Find where the given text appears and provide that cell's center as [x, y] coordinate. 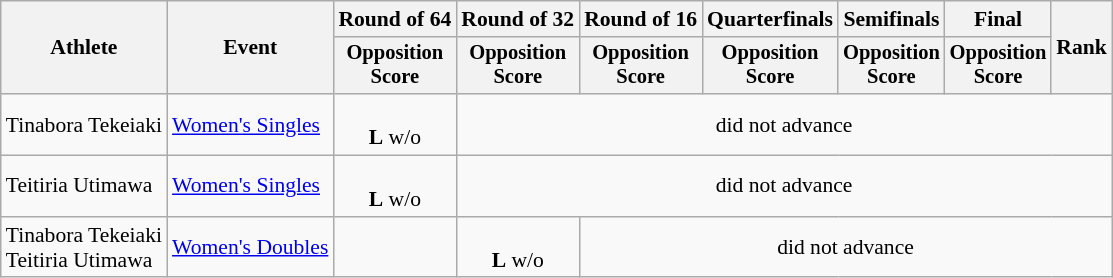
Semifinals [892, 19]
Round of 16 [640, 19]
Event [250, 48]
Quarterfinals [770, 19]
Athlete [84, 48]
Tinabora Tekeiaki [84, 124]
Tinabora TekeiakiTeitiria Utimawa [84, 248]
Final [998, 19]
Round of 64 [394, 19]
Round of 32 [518, 19]
Teitiria Utimawa [84, 186]
Rank [1082, 48]
Women's Doubles [250, 248]
